From the cell containing the given text, extract its center point as [x, y] coordinate. 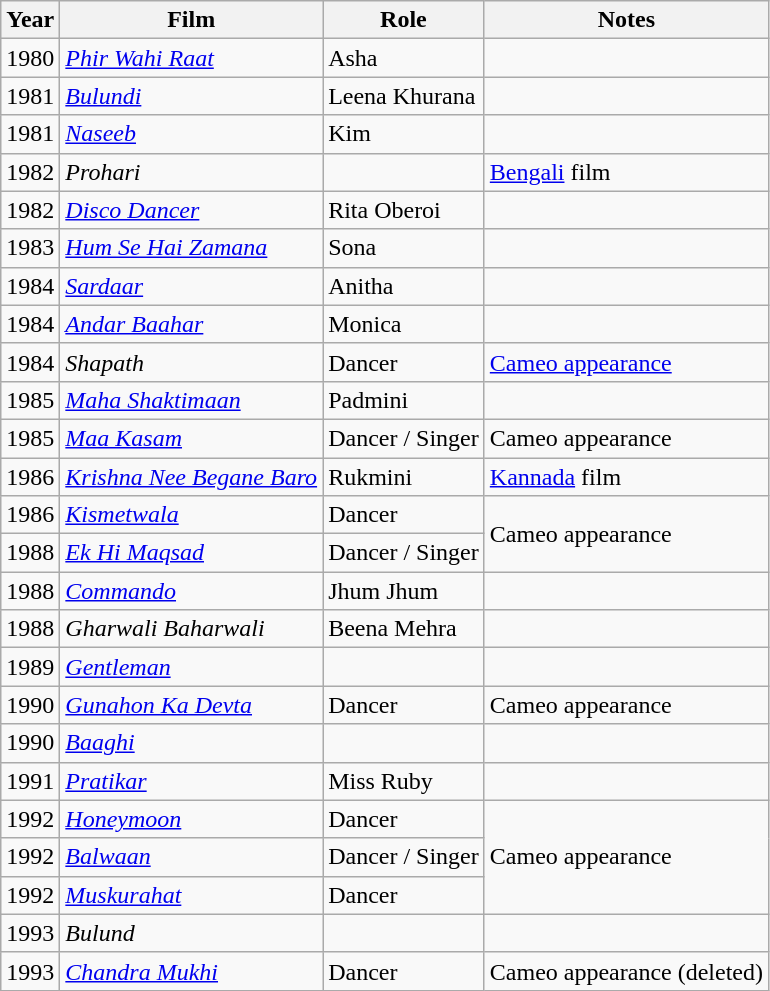
Rita Oberoi [404, 210]
Kannada film [626, 477]
Gentleman [192, 667]
Disco Dancer [192, 210]
Year [30, 20]
Kim [404, 134]
Monica [404, 324]
Hum Se Hai Zamana [192, 248]
Bengali film [626, 172]
Muskurahat [192, 895]
Leena Khurana [404, 96]
Commando [192, 591]
Shapath [192, 362]
Chandra Mukhi [192, 971]
Maa Kasam [192, 438]
Bulundi [192, 96]
Andar Baahar [192, 324]
Naseeb [192, 134]
Balwaan [192, 857]
1983 [30, 248]
Prohari [192, 172]
Miss Ruby [404, 781]
Krishna Nee Begane Baro [192, 477]
Honeymoon [192, 819]
Notes [626, 20]
Film [192, 20]
Beena Mehra [404, 629]
Baaghi [192, 743]
Kismetwala [192, 515]
1980 [30, 58]
Asha [404, 58]
Anitha [404, 286]
Pratikar [192, 781]
Rukmini [404, 477]
Ek Hi Maqsad [192, 553]
Bulund [192, 933]
1991 [30, 781]
Gunahon Ka Devta [192, 705]
Cameo appearance (deleted) [626, 971]
Phir Wahi Raat [192, 58]
Gharwali Baharwali [192, 629]
Padmini [404, 400]
Role [404, 20]
Sardaar [192, 286]
Jhum Jhum [404, 591]
Sona [404, 248]
1989 [30, 667]
Maha Shaktimaan [192, 400]
